Determine the (x, y) coordinate at the center of the cell enclosing the given text.  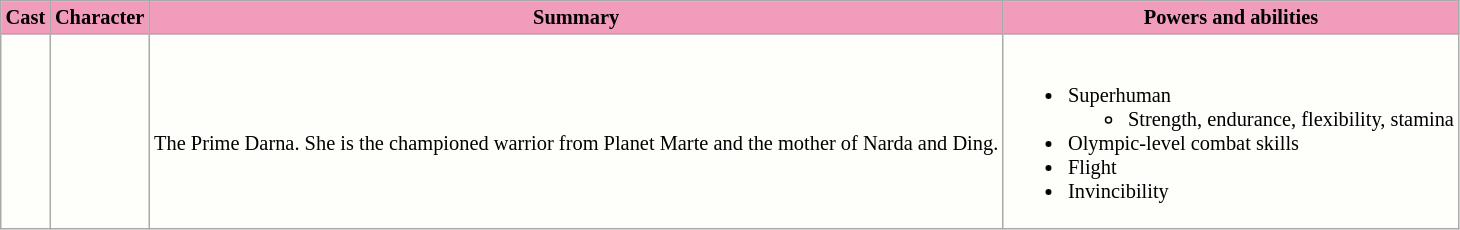
The Prime Darna. She is the championed warrior from Planet Marte and the mother of Narda and Ding. (576, 131)
Character (100, 17)
SuperhumanStrength, endurance, flexibility, staminaOlympic-level combat skillsFlightInvincibility (1231, 131)
Summary (576, 17)
Cast (26, 17)
Powers and abilities (1231, 17)
